Locate the cell with the specified text and output its [x, y] center coordinate. 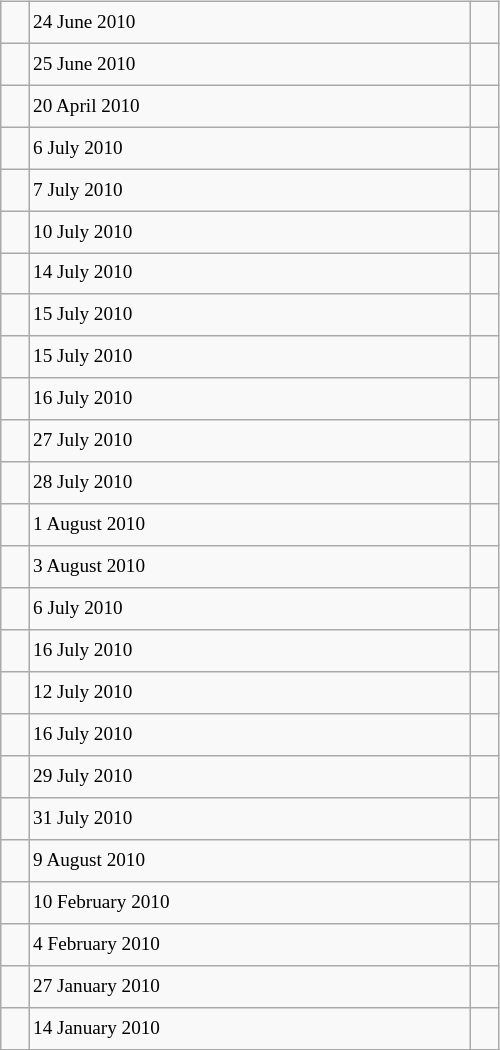
3 August 2010 [249, 567]
14 January 2010 [249, 1028]
25 June 2010 [249, 64]
24 June 2010 [249, 22]
1 August 2010 [249, 525]
9 August 2010 [249, 861]
14 July 2010 [249, 274]
4 February 2010 [249, 944]
31 July 2010 [249, 819]
27 July 2010 [249, 441]
29 July 2010 [249, 777]
20 April 2010 [249, 106]
27 January 2010 [249, 986]
12 July 2010 [249, 693]
7 July 2010 [249, 190]
10 February 2010 [249, 902]
10 July 2010 [249, 232]
28 July 2010 [249, 483]
